Search for the cell housing the specified text and yield its [X, Y] center coordinate. 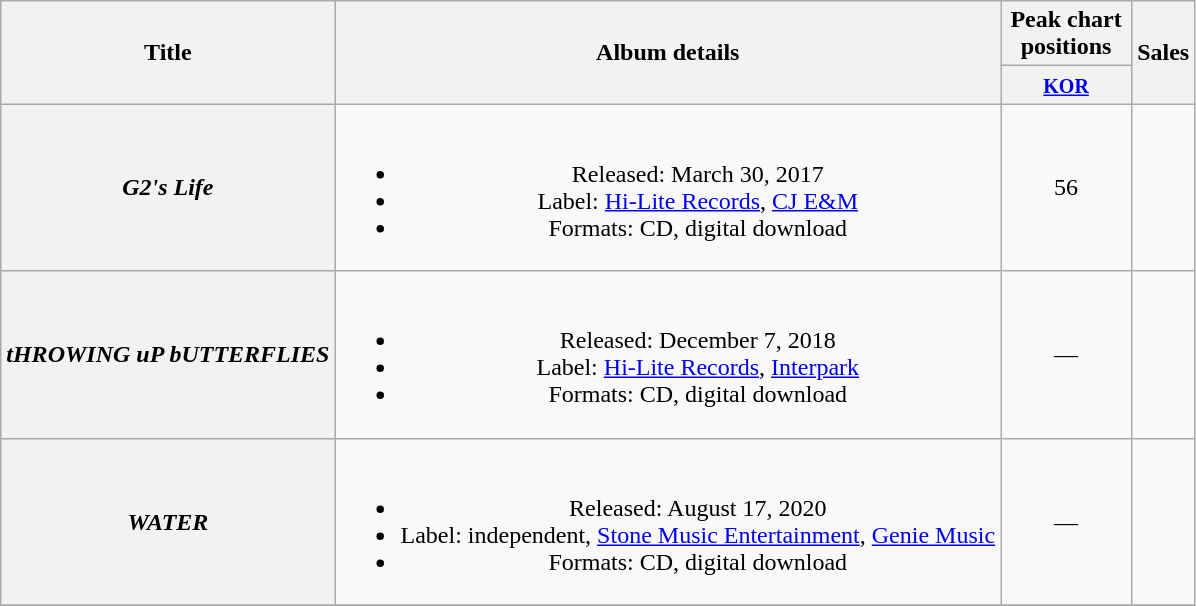
56 [1066, 188]
WATER [168, 522]
Released: March 30, 2017Label: Hi-Lite Records, CJ E&MFormats: CD, digital download [668, 188]
Sales [1164, 52]
Title [168, 52]
Album details [668, 52]
tHROWING uP bUTTERFLIES [168, 354]
Released: December 7, 2018Label: Hi-Lite Records, InterparkFormats: CD, digital download [668, 354]
Released: August 17, 2020Label: independent, Stone Music Entertainment, Genie MusicFormats: CD, digital download [668, 522]
Peak chart positions [1066, 34]
KOR [1066, 85]
G2's Life [168, 188]
